Pinpoint the cell where the given text exists, returning its (x, y) midpoint coordinate. 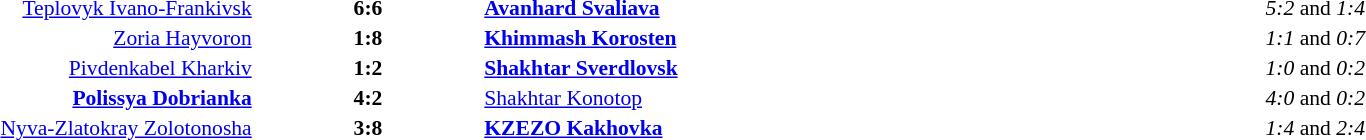
1:2 (368, 68)
Shakhtar Sverdlovsk (672, 68)
4:2 (368, 98)
Khimmash Korosten (672, 38)
1:8 (368, 38)
Shakhtar Konotop (672, 98)
